Find where the given text appears and provide that cell's center as [X, Y] coordinate. 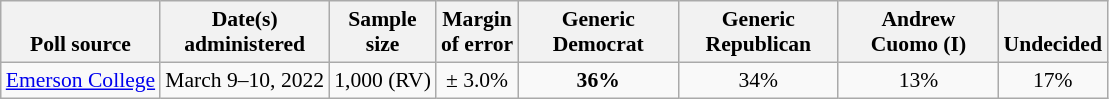
Samplesize [382, 32]
Undecided [1053, 32]
AndrewCuomo (I) [918, 32]
GenericDemocrat [598, 32]
Emerson College [80, 80]
34% [758, 80]
17% [1053, 80]
GenericRepublican [758, 32]
Poll source [80, 32]
Date(s)administered [244, 32]
March 9–10, 2022 [244, 80]
± 3.0% [477, 80]
Marginof error [477, 32]
36% [598, 80]
13% [918, 80]
1,000 (RV) [382, 80]
